Identify which cell holds the provided text, then report its [x, y] central coordinate. 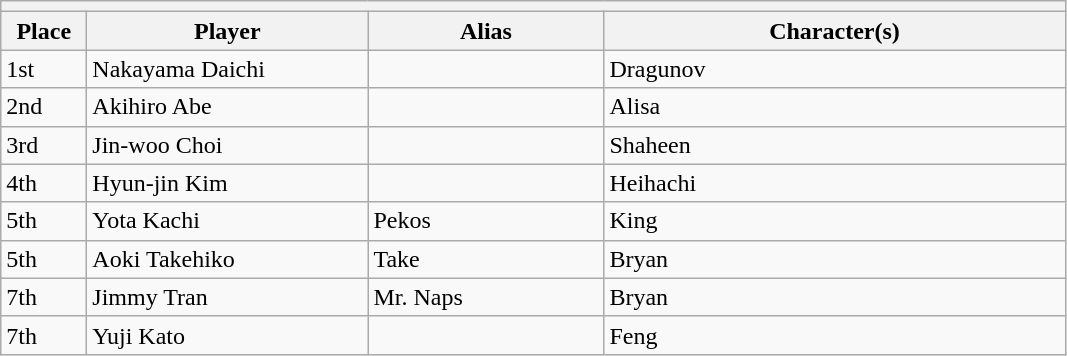
Jimmy Tran [228, 297]
Heihachi [834, 183]
Mr. Naps [486, 297]
Yota Kachi [228, 221]
Alisa [834, 107]
Player [228, 31]
Take [486, 259]
Akihiro Abe [228, 107]
Nakayama Daichi [228, 69]
Character(s) [834, 31]
Shaheen [834, 145]
Pekos [486, 221]
3rd [44, 145]
1st [44, 69]
Yuji Kato [228, 335]
Aoki Takehiko [228, 259]
Jin-woo Choi [228, 145]
King [834, 221]
Alias [486, 31]
Hyun-jin Kim [228, 183]
2nd [44, 107]
Place [44, 31]
4th [44, 183]
Feng [834, 335]
Dragunov [834, 69]
